From the cell containing the given text, extract its center point as [x, y] coordinate. 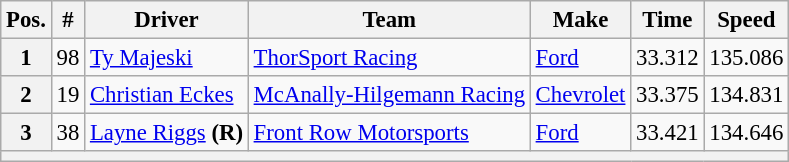
19 [68, 95]
1 [26, 58]
38 [68, 133]
Chevrolet [580, 95]
ThorSport Racing [389, 58]
33.312 [668, 58]
33.421 [668, 133]
McAnally-Hilgemann Racing [389, 95]
3 [26, 133]
# [68, 20]
Make [580, 20]
Pos. [26, 20]
98 [68, 58]
134.831 [746, 95]
33.375 [668, 95]
Speed [746, 20]
Ty Majeski [167, 58]
Team [389, 20]
Christian Eckes [167, 95]
Front Row Motorsports [389, 133]
2 [26, 95]
Time [668, 20]
134.646 [746, 133]
Driver [167, 20]
135.086 [746, 58]
Layne Riggs (R) [167, 133]
